Detect which cell encompasses the target text, then output its (x, y) center coordinate. 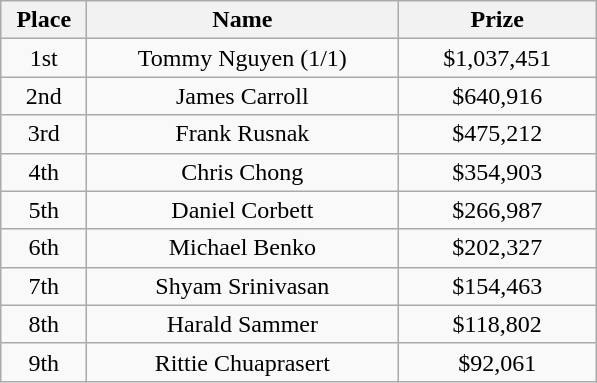
James Carroll (242, 96)
Chris Chong (242, 172)
9th (44, 362)
Name (242, 20)
1st (44, 58)
Harald Sammer (242, 324)
Daniel Corbett (242, 210)
$266,987 (498, 210)
$475,212 (498, 134)
Rittie Chuaprasert (242, 362)
$202,327 (498, 248)
$1,037,451 (498, 58)
Frank Rusnak (242, 134)
$92,061 (498, 362)
7th (44, 286)
6th (44, 248)
Prize (498, 20)
8th (44, 324)
$154,463 (498, 286)
Tommy Nguyen (1/1) (242, 58)
$118,802 (498, 324)
4th (44, 172)
$354,903 (498, 172)
5th (44, 210)
Shyam Srinivasan (242, 286)
Michael Benko (242, 248)
3rd (44, 134)
$640,916 (498, 96)
2nd (44, 96)
Place (44, 20)
